Pinpoint the cell where the given text exists, returning its [x, y] midpoint coordinate. 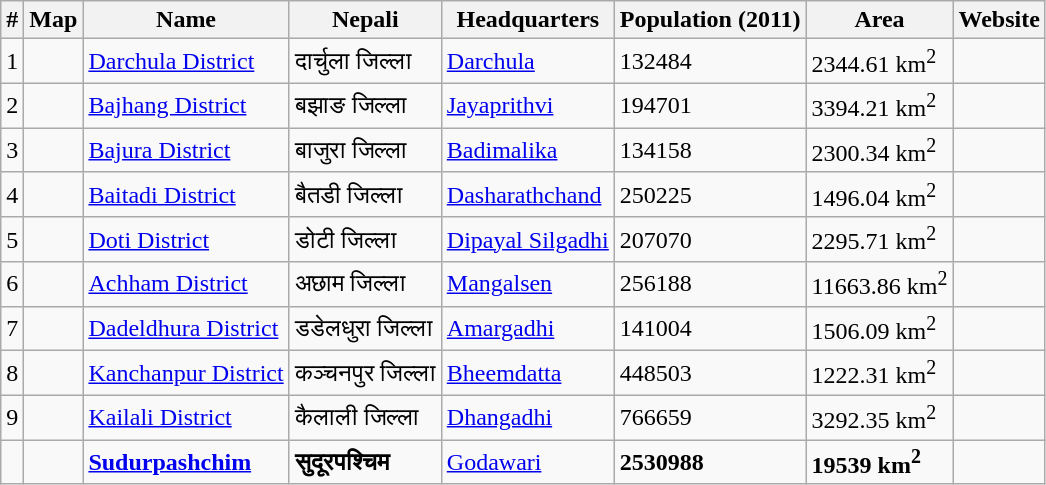
सुदूरपश्चिम [365, 462]
बाजुरा जिल्ला [365, 150]
1222.31 km2 [880, 374]
Population (2011) [710, 20]
Dadeldhura District [186, 328]
1 [12, 62]
Dipayal Silgadhi [528, 240]
Sudurpashchim [186, 462]
दार्चुला जिल्ला [365, 62]
Website [999, 20]
Amargadhi [528, 328]
Achham District [186, 284]
बझाङ जिल्ला [365, 106]
डोटी जिल्ला [365, 240]
2 [12, 106]
Darchula District [186, 62]
Doti District [186, 240]
2530988 [710, 462]
2344.61 km2 [880, 62]
# [12, 20]
कैलाली जिल्ला [365, 418]
766659 [710, 418]
19539 km2 [880, 462]
141004 [710, 328]
बैतडी जिल्ला [365, 194]
1506.09 km2 [880, 328]
Bajura District [186, 150]
134158 [710, 150]
Dasharathchand [528, 194]
Darchula [528, 62]
3 [12, 150]
194701 [710, 106]
2295.71 km2 [880, 240]
Kailali District [186, 418]
Dhangadhi [528, 418]
8 [12, 374]
250225 [710, 194]
Headquarters [528, 20]
Map [54, 20]
1496.04 km2 [880, 194]
Bajhang District [186, 106]
Badimalika [528, 150]
7 [12, 328]
Baitadi District [186, 194]
Area [880, 20]
3292.35 km2 [880, 418]
207070 [710, 240]
Kanchanpur District [186, 374]
डडेलधुरा जिल्ला [365, 328]
अछाम जिल्ला [365, 284]
3394.21 km2 [880, 106]
4 [12, 194]
2300.34 km2 [880, 150]
448503 [710, 374]
132484 [710, 62]
9 [12, 418]
Nepali [365, 20]
Name [186, 20]
6 [12, 284]
Godawari [528, 462]
कञ्चनपुर जिल्ला [365, 374]
5 [12, 240]
256188 [710, 284]
Jayaprithvi [528, 106]
Mangalsen [528, 284]
11663.86 km2 [880, 284]
Bheemdatta [528, 374]
